Detect which cell encompasses the target text, then output its [x, y] center coordinate. 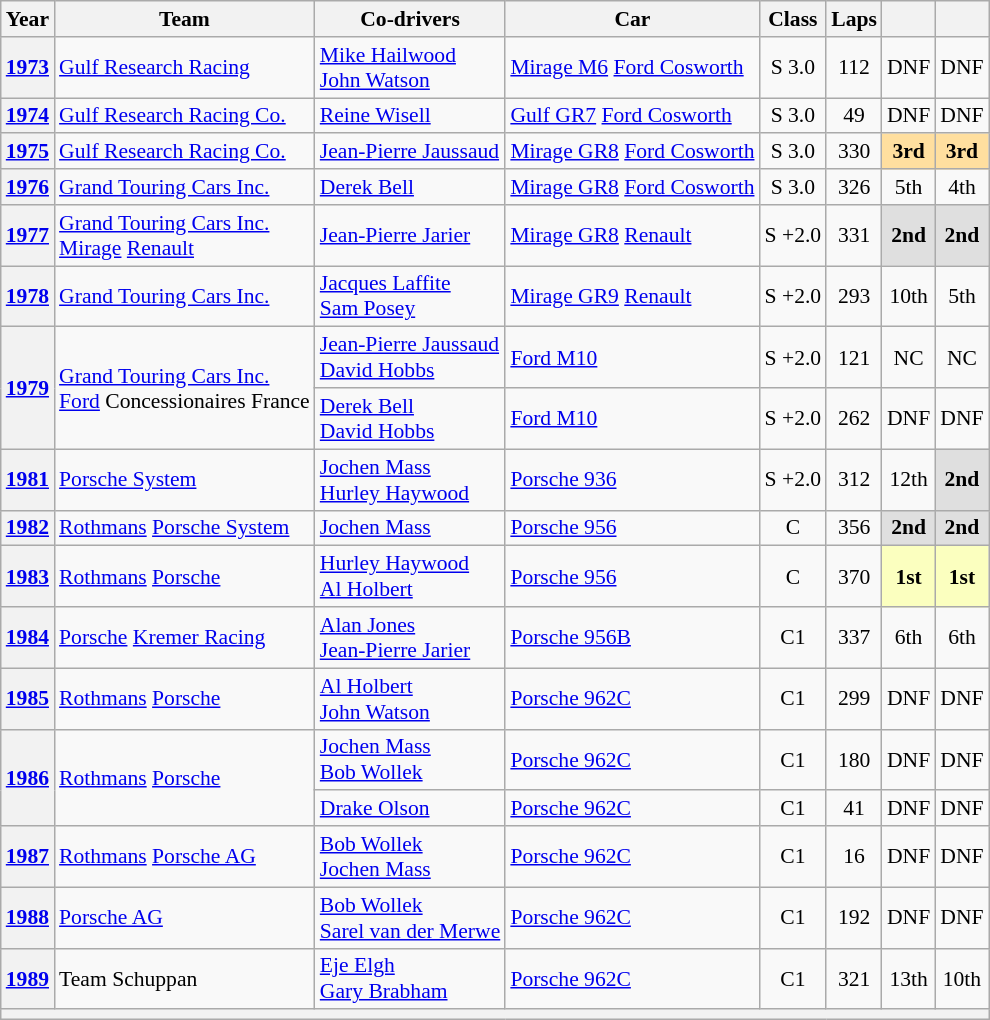
299 [854, 698]
Co-drivers [410, 19]
Bob Wollek Jochen Mass [410, 856]
121 [854, 358]
Rothmans Porsche AG [184, 856]
Derek Bell David Hobbs [410, 418]
293 [854, 296]
4th [962, 187]
49 [854, 116]
Hurley Haywood Al Holbert [410, 576]
1976 [28, 187]
331 [854, 236]
Car [632, 19]
1974 [28, 116]
Jochen Mass Hurley Haywood [410, 480]
Eje Elgh Gary Brabham [410, 978]
Class [794, 19]
Rothmans Porsche System [184, 528]
Year [28, 19]
Porsche 956B [632, 638]
Bob Wollek Sarel van der Merwe [410, 918]
192 [854, 918]
Mirage M6 Ford Cosworth [632, 68]
Grand Touring Cars Inc. Mirage Renault [184, 236]
12th [908, 480]
Porsche Kremer Racing [184, 638]
Jacques Laffite Sam Posey [410, 296]
1984 [28, 638]
Derek Bell [410, 187]
Porsche AG [184, 918]
Team Schuppan [184, 978]
Mirage GR8 Renault [632, 236]
1987 [28, 856]
370 [854, 576]
Jean-Pierre Jaussaud [410, 152]
41 [854, 809]
1989 [28, 978]
Jochen Mass [410, 528]
Jochen Mass Bob Wollek [410, 760]
326 [854, 187]
Team [184, 19]
16 [854, 856]
312 [854, 480]
1986 [28, 778]
Reine Wisell [410, 116]
1981 [28, 480]
Gulf Research Racing [184, 68]
Grand Touring Cars Inc. Ford Concessionaires France [184, 388]
Mirage GR9 Renault [632, 296]
330 [854, 152]
337 [854, 638]
13th [908, 978]
Al Holbert John Watson [410, 698]
Alan Jones Jean-Pierre Jarier [410, 638]
112 [854, 68]
1973 [28, 68]
Laps [854, 19]
Porsche System [184, 480]
1985 [28, 698]
1982 [28, 528]
1988 [28, 918]
262 [854, 418]
321 [854, 978]
Gulf GR7 Ford Cosworth [632, 116]
Jean-Pierre Jaussaud David Hobbs [410, 358]
1983 [28, 576]
1975 [28, 152]
1977 [28, 236]
1979 [28, 388]
Drake Olson [410, 809]
180 [854, 760]
356 [854, 528]
Jean-Pierre Jarier [410, 236]
Porsche 936 [632, 480]
1978 [28, 296]
Mike Hailwood John Watson [410, 68]
